Output the (x, y) coordinate of the center of the cell containing the given text.  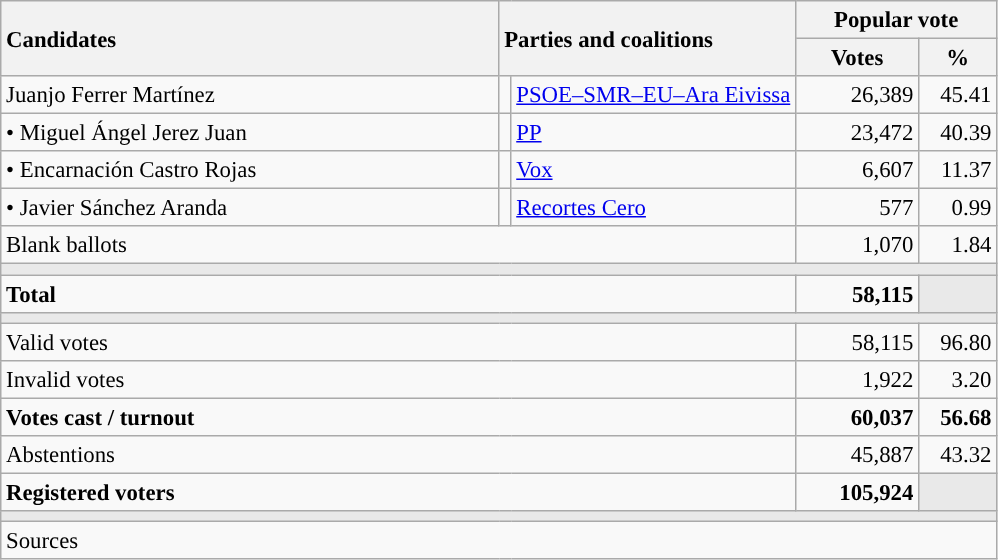
• Miguel Ángel Jerez Juan (250, 133)
Invalid votes (398, 379)
56.68 (958, 417)
Candidates (250, 38)
1,922 (858, 379)
60,037 (858, 417)
Registered voters (398, 492)
• Javier Sánchez Aranda (250, 208)
Recortes Cero (654, 208)
1.84 (958, 245)
11.37 (958, 170)
0.99 (958, 208)
Votes (858, 58)
40.39 (958, 133)
45,887 (858, 455)
Abstentions (398, 455)
Valid votes (398, 342)
PSOE–SMR–EU–Ara Eivissa (654, 95)
Blank ballots (398, 245)
3.20 (958, 379)
26,389 (858, 95)
105,924 (858, 492)
577 (858, 208)
Total (398, 294)
Votes cast / turnout (398, 417)
6,607 (858, 170)
Popular vote (896, 20)
% (958, 58)
Sources (499, 540)
PP (654, 133)
Parties and coalitions (648, 38)
• Encarnación Castro Rojas (250, 170)
43.32 (958, 455)
96.80 (958, 342)
Vox (654, 170)
23,472 (858, 133)
Juanjo Ferrer Martínez (250, 95)
45.41 (958, 95)
1,070 (858, 245)
